For the text-containing cell, return its midpoint in [X, Y] coordinate format. 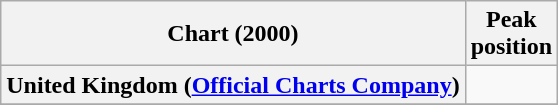
Peakposition [511, 34]
United Kingdom (Official Charts Company) [233, 85]
Chart (2000) [233, 34]
